Extract the (X, Y) coordinate from the center of the cell holding the provided text.  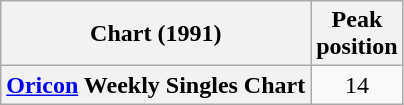
Peakposition (357, 34)
Oricon Weekly Singles Chart (156, 85)
14 (357, 85)
Chart (1991) (156, 34)
